Return the (X, Y) coordinate for the center point of the cell that contains the specified text.  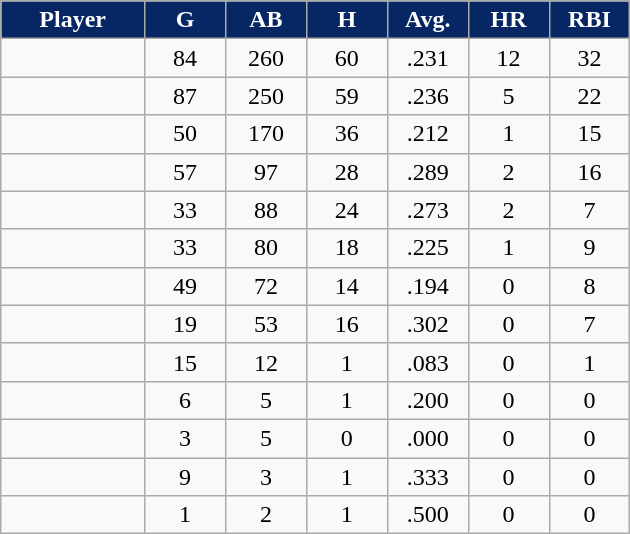
60 (346, 58)
G (186, 20)
250 (266, 96)
14 (346, 286)
.200 (428, 400)
.500 (428, 515)
57 (186, 172)
24 (346, 210)
18 (346, 248)
28 (346, 172)
36 (346, 134)
32 (590, 58)
AB (266, 20)
.273 (428, 210)
HR (508, 20)
RBI (590, 20)
.289 (428, 172)
19 (186, 324)
84 (186, 58)
.333 (428, 477)
.302 (428, 324)
H (346, 20)
.194 (428, 286)
170 (266, 134)
97 (266, 172)
88 (266, 210)
260 (266, 58)
50 (186, 134)
.212 (428, 134)
.236 (428, 96)
72 (266, 286)
Avg. (428, 20)
Player (73, 20)
22 (590, 96)
53 (266, 324)
.225 (428, 248)
59 (346, 96)
87 (186, 96)
6 (186, 400)
.083 (428, 362)
.231 (428, 58)
.000 (428, 438)
49 (186, 286)
8 (590, 286)
80 (266, 248)
